Capture the cell that displays the provided text and extract its (X, Y) central coordinate. 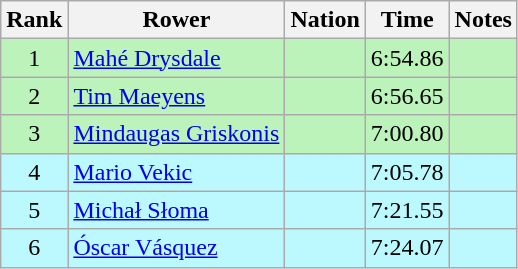
Mindaugas Griskonis (176, 134)
Notes (483, 20)
Tim Maeyens (176, 96)
Rower (176, 20)
1 (34, 58)
7:24.07 (407, 248)
5 (34, 210)
7:05.78 (407, 172)
Rank (34, 20)
Nation (325, 20)
Michał Słoma (176, 210)
Time (407, 20)
3 (34, 134)
6:56.65 (407, 96)
Óscar Vásquez (176, 248)
2 (34, 96)
4 (34, 172)
7:21.55 (407, 210)
6 (34, 248)
Mahé Drysdale (176, 58)
6:54.86 (407, 58)
7:00.80 (407, 134)
Mario Vekic (176, 172)
